Locate the cell with the specified text and output its [X, Y] center coordinate. 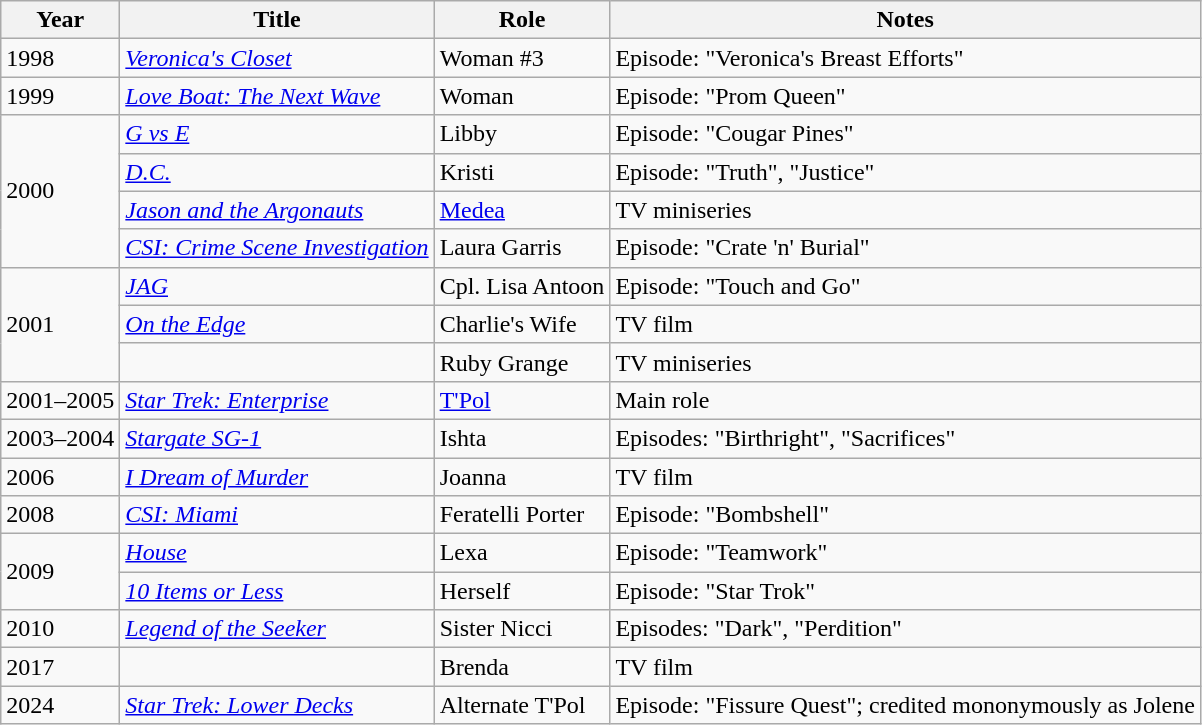
Episode: "Touch and Go" [906, 286]
Episode: "Truth", "Justice" [906, 172]
Main role [906, 400]
Episode: "Cougar Pines" [906, 134]
Veronica's Closet [277, 58]
Episode: "Teamwork" [906, 553]
2017 [60, 667]
G vs E [277, 134]
On the Edge [277, 324]
Episode: "Prom Queen" [906, 96]
Episode: "Crate 'n' Burial" [906, 248]
Kristi [522, 172]
Episodes: "Dark", "Perdition" [906, 629]
Laura Garris [522, 248]
Woman [522, 96]
Year [60, 20]
2000 [60, 191]
Alternate T'Pol [522, 705]
1999 [60, 96]
2006 [60, 477]
Episode: "Veronica's Breast Efforts" [906, 58]
10 Items or Less [277, 591]
House [277, 553]
Notes [906, 20]
Jason and the Argonauts [277, 210]
2001–2005 [60, 400]
Star Trek: Enterprise [277, 400]
Cpl. Lisa Antoon [522, 286]
2003–2004 [60, 438]
Title [277, 20]
Role [522, 20]
Medea [522, 210]
Feratelli Porter [522, 515]
JAG [277, 286]
Episode: "Star Trok" [906, 591]
Episode: "Fissure Quest"; credited mononymously as Jolene [906, 705]
2008 [60, 515]
Star Trek: Lower Decks [277, 705]
Lexa [522, 553]
Stargate SG-1 [277, 438]
Episodes: "Birthright", "Sacrifices" [906, 438]
2010 [60, 629]
Episode: "Bombshell" [906, 515]
Woman #3 [522, 58]
Love Boat: The Next Wave [277, 96]
Charlie's Wife [522, 324]
2001 [60, 324]
Libby [522, 134]
Ishta [522, 438]
Herself [522, 591]
2009 [60, 572]
2024 [60, 705]
1998 [60, 58]
Sister Nicci [522, 629]
CSI: Miami [277, 515]
D.C. [277, 172]
Brenda [522, 667]
Joanna [522, 477]
T'Pol [522, 400]
Ruby Grange [522, 362]
CSI: Crime Scene Investigation [277, 248]
Legend of the Seeker [277, 629]
I Dream of Murder [277, 477]
